Search for the cell housing the specified text and yield its [x, y] center coordinate. 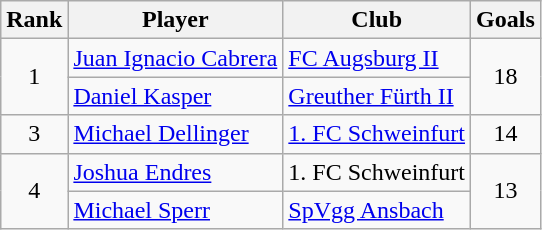
Joshua Endres [176, 172]
4 [34, 191]
Michael Dellinger [176, 134]
FC Augsburg II [377, 58]
Juan Ignacio Cabrera [176, 58]
1 [34, 77]
13 [506, 191]
Greuther Fürth II [377, 96]
3 [34, 134]
18 [506, 77]
Daniel Kasper [176, 96]
Michael Sperr [176, 210]
Player [176, 20]
Club [377, 20]
SpVgg Ansbach [377, 210]
Goals [506, 20]
Rank [34, 20]
14 [506, 134]
